From the cell containing the given text, extract its center point as [x, y] coordinate. 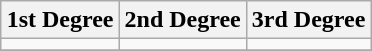
2nd Degree [182, 20]
3rd Degree [308, 20]
1st Degree [60, 20]
